Determine the [X, Y] coordinate at the center of the cell enclosing the given text.  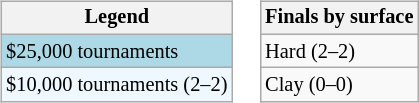
$25,000 tournaments [116, 51]
Legend [116, 18]
$10,000 tournaments (2–2) [116, 85]
Clay (0–0) [339, 85]
Hard (2–2) [339, 51]
Finals by surface [339, 18]
